Determine the [x, y] coordinate at the center of the cell enclosing the given text.  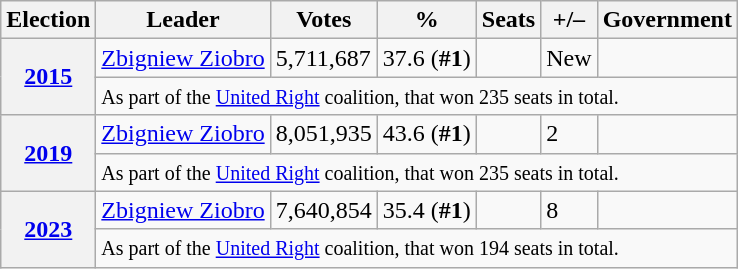
+/– [569, 20]
37.6 (#1) [426, 58]
Election [48, 20]
2015 [48, 77]
7,640,854 [324, 210]
As part of the United Right coalition, that won 194 seats in total. [417, 248]
% [426, 20]
New [569, 58]
2 [569, 134]
Government [667, 20]
2023 [48, 229]
35.4 (#1) [426, 210]
Seats [508, 20]
8,051,935 [324, 134]
Leader [183, 20]
8 [569, 210]
5,711,687 [324, 58]
2019 [48, 153]
43.6 (#1) [426, 134]
Votes [324, 20]
